Output the (x, y) coordinate of the center of the cell containing the given text.  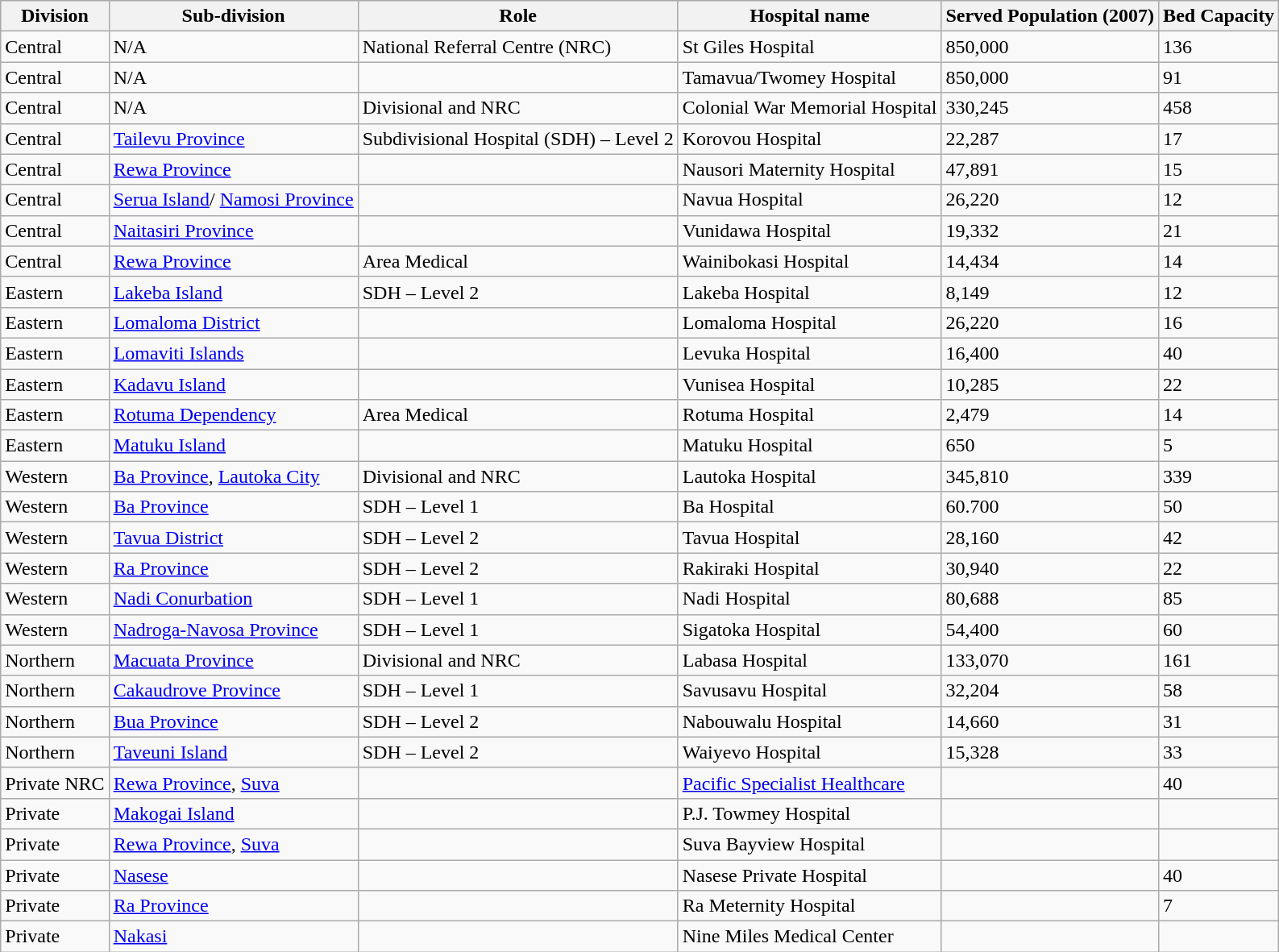
Ba Province, Lautoka City (234, 476)
Sub-division (234, 16)
85 (1219, 599)
St Giles Hospital (809, 47)
33 (1219, 752)
330,245 (1050, 108)
Lomaloma District (234, 322)
17 (1219, 139)
Rakiraki Hospital (809, 568)
Private NRC (55, 783)
31 (1219, 721)
7 (1219, 906)
Ba Province (234, 507)
19,332 (1050, 231)
Makogai Island (234, 813)
Nasese Private Hospital (809, 875)
Rotuma Hospital (809, 415)
Wainibokasi Hospital (809, 261)
136 (1219, 47)
Vunisea Hospital (809, 385)
650 (1050, 446)
Korovou Hospital (809, 139)
Serua Island/ Namosi Province (234, 200)
21 (1219, 231)
Tavua District (234, 538)
Division (55, 16)
10,285 (1050, 385)
Savusavu Hospital (809, 691)
Nadroga-Navosa Province (234, 630)
Served Population (2007) (1050, 16)
58 (1219, 691)
Lakeba Hospital (809, 292)
Lautoka Hospital (809, 476)
30,940 (1050, 568)
2,479 (1050, 415)
Tamavua/Twomey Hospital (809, 77)
60 (1219, 630)
16,400 (1050, 353)
P.J. Towmey Hospital (809, 813)
15,328 (1050, 752)
91 (1219, 77)
Bed Capacity (1219, 16)
Bua Province (234, 721)
22,287 (1050, 139)
Nausori Maternity Hospital (809, 169)
Cakaudrove Province (234, 691)
80,688 (1050, 599)
Role (517, 16)
Tavua Hospital (809, 538)
Sigatoka Hospital (809, 630)
Ba Hospital (809, 507)
16 (1219, 322)
458 (1219, 108)
Kadavu Island (234, 385)
Vunidawa Hospital (809, 231)
8,149 (1050, 292)
14,660 (1050, 721)
Hospital name (809, 16)
5 (1219, 446)
161 (1219, 660)
345,810 (1050, 476)
Matuku Hospital (809, 446)
Subdivisional Hospital (SDH) – Level 2 (517, 139)
42 (1219, 538)
14,434 (1050, 261)
Lomaviti Islands (234, 353)
Lakeba Island (234, 292)
47,891 (1050, 169)
Pacific Specialist Healthcare (809, 783)
Tailevu Province (234, 139)
Nasese (234, 875)
Nadi Hospital (809, 599)
60.700 (1050, 507)
28,160 (1050, 538)
Nakasi (234, 937)
Nine Miles Medical Center (809, 937)
Suva Bayview Hospital (809, 844)
50 (1219, 507)
Levuka Hospital (809, 353)
Naitasiri Province (234, 231)
15 (1219, 169)
Nadi Conurbation (234, 599)
339 (1219, 476)
Matuku Island (234, 446)
Lomaloma Hospital (809, 322)
Taveuni Island (234, 752)
Waiyevo Hospital (809, 752)
Rotuma Dependency (234, 415)
Ra Meternity Hospital (809, 906)
Nabouwalu Hospital (809, 721)
National Referral Centre (NRC) (517, 47)
32,204 (1050, 691)
Colonial War Memorial Hospital (809, 108)
Navua Hospital (809, 200)
133,070 (1050, 660)
54,400 (1050, 630)
Labasa Hospital (809, 660)
Macuata Province (234, 660)
